Provide the (x, y) coordinate of the cell's center where the given text is located.  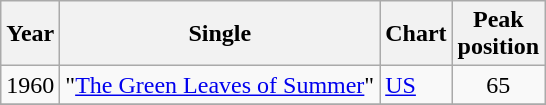
Year (30, 34)
65 (498, 85)
1960 (30, 85)
Chart (416, 34)
Single (220, 34)
Peakposition (498, 34)
US (416, 85)
"The Green Leaves of Summer" (220, 85)
